Search for the cell housing the specified text and yield its (X, Y) center coordinate. 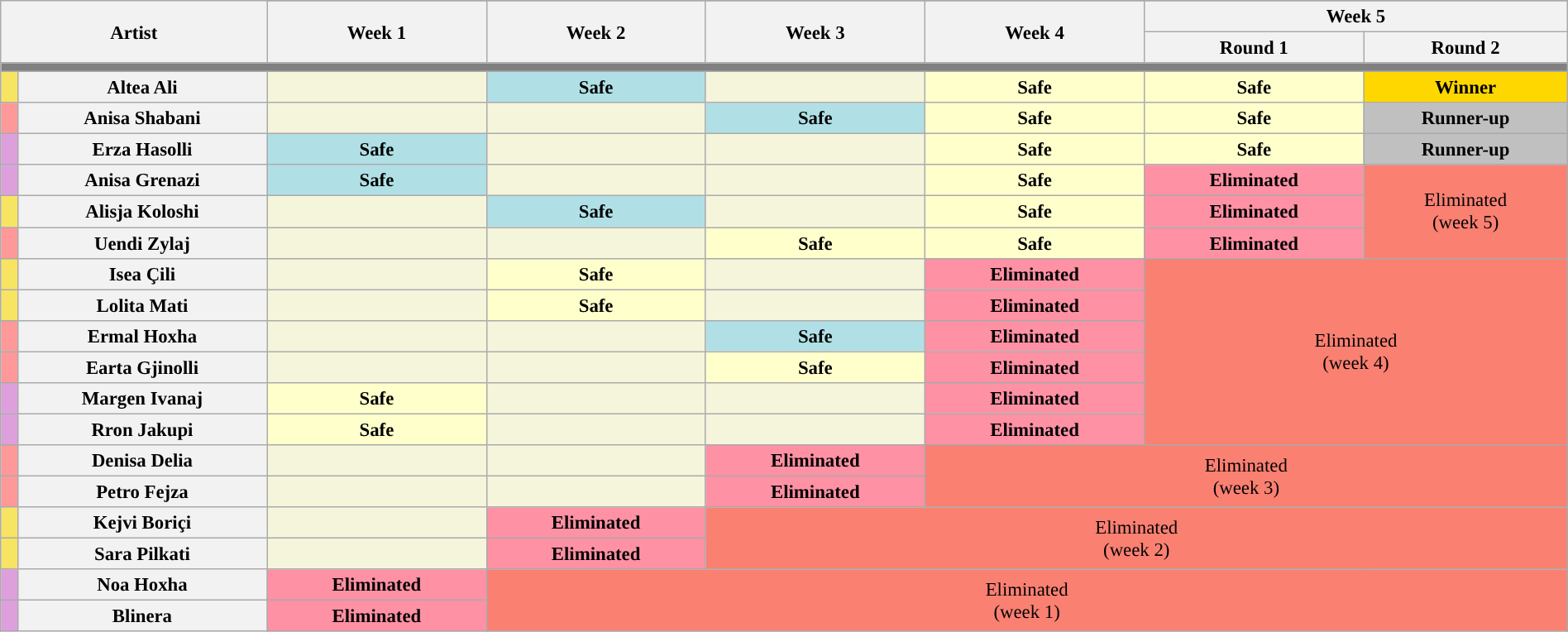
Sara Pilkati (142, 554)
Artist (134, 31)
Anisa Shabani (142, 118)
Eliminated(week 4) (1356, 352)
Blinera (142, 616)
Uendi Zylaj (142, 243)
Eliminated(week 5) (1465, 212)
Week 3 (815, 31)
Week 2 (595, 31)
Anisa Grenazi (142, 181)
Isea Çili (142, 274)
Erza Hasolli (142, 150)
Week 5 (1356, 17)
Round 2 (1465, 48)
Kejvi Boriçi (142, 523)
Petro Fejza (142, 491)
Denisa Delia (142, 461)
Altea Ali (142, 88)
Round 1 (1254, 48)
Eliminated(week 1) (1027, 601)
Margen Ivanaj (142, 399)
Rron Jakupi (142, 429)
Alisja Koloshi (142, 212)
Week 4 (1034, 31)
Winner (1465, 88)
Lolita Mati (142, 305)
Ermal Hoxha (142, 336)
Week 1 (377, 31)
Eliminated(week 2) (1136, 538)
Noa Hoxha (142, 585)
Earta Gjinolli (142, 367)
Eliminated(week 3) (1245, 476)
